For the text-containing cell, return its midpoint in [x, y] coordinate format. 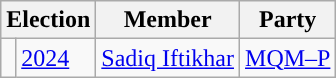
Party [288, 20]
Election [48, 20]
MQM–P [288, 58]
Member [168, 20]
2024 [56, 58]
Sadiq Iftikhar [168, 58]
